Output the (X, Y) coordinate of the center of the cell containing the given text.  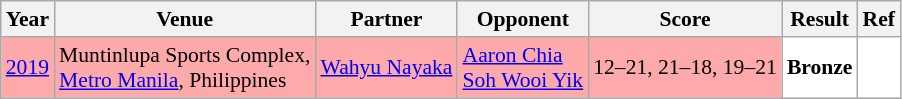
2019 (28, 68)
Venue (184, 19)
Aaron Chia Soh Wooi Yik (522, 68)
12–21, 21–18, 19–21 (685, 68)
Year (28, 19)
Opponent (522, 19)
Bronze (820, 68)
Wahyu Nayaka (386, 68)
Muntinlupa Sports Complex,Metro Manila, Philippines (184, 68)
Result (820, 19)
Ref (879, 19)
Score (685, 19)
Partner (386, 19)
